Search for the cell housing the specified text and yield its (X, Y) center coordinate. 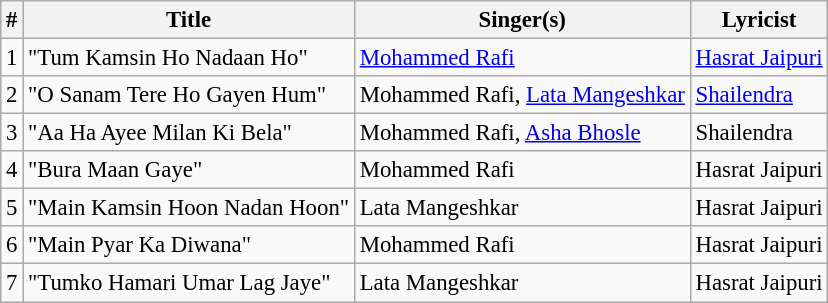
3 (12, 133)
5 (12, 208)
"Main Pyar Ka Diwana" (189, 245)
Singer(s) (522, 20)
Mohammed Rafi, Lata Mangeshkar (522, 95)
"O Sanam Tere Ho Gayen Hum" (189, 95)
# (12, 20)
"Aa Ha Ayee Milan Ki Bela" (189, 133)
Mohammed Rafi, Asha Bhosle (522, 133)
"Main Kamsin Hoon Nadan Hoon" (189, 208)
6 (12, 245)
Lyricist (759, 20)
"Bura Maan Gaye" (189, 170)
7 (12, 283)
4 (12, 170)
"Tum Kamsin Ho Nadaan Ho" (189, 58)
Title (189, 20)
"Tumko Hamari Umar Lag Jaye" (189, 283)
1 (12, 58)
2 (12, 95)
